For the text-containing cell, return its midpoint in (X, Y) coordinate format. 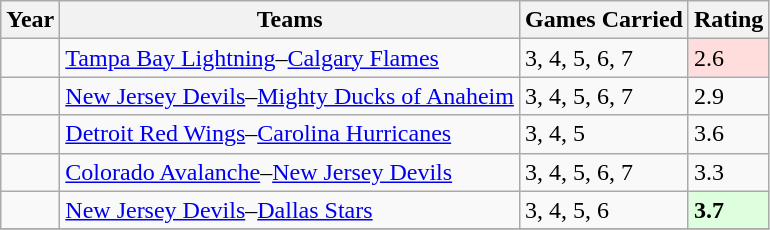
3.3 (728, 172)
Year (30, 20)
Games Carried (604, 20)
Tampa Bay Lightning–Calgary Flames (290, 58)
New Jersey Devils–Dallas Stars (290, 210)
3, 4, 5, 6 (604, 210)
3.7 (728, 210)
Colorado Avalanche–New Jersey Devils (290, 172)
Rating (728, 20)
2.9 (728, 96)
Detroit Red Wings–Carolina Hurricanes (290, 134)
3.6 (728, 134)
Teams (290, 20)
2.6 (728, 58)
3, 4, 5 (604, 134)
New Jersey Devils–Mighty Ducks of Anaheim (290, 96)
